Search for the cell housing the specified text and yield its [X, Y] center coordinate. 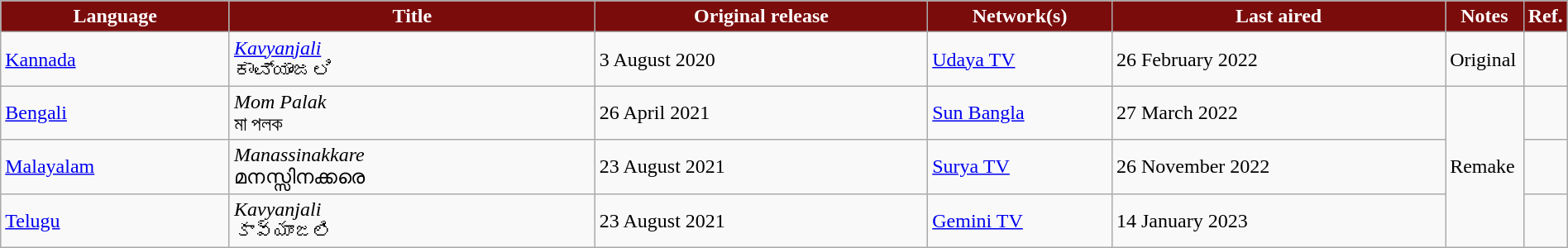
Gemini TV [1021, 220]
Malayalam [116, 167]
Language [116, 17]
3 August 2020 [761, 60]
Notes [1485, 17]
Surya TV [1021, 167]
26 November 2022 [1279, 167]
Network(s) [1021, 17]
Original release [761, 17]
Last aired [1279, 17]
Remake [1485, 167]
26 February 2022 [1279, 60]
14 January 2023 [1279, 220]
27 March 2022 [1279, 112]
Telugu [116, 220]
Bengali [116, 112]
Original [1485, 60]
Title [412, 17]
Kavyanjali ಕಾವ್ಯಾಂಜಲಿ [412, 60]
Manassinakkare മനസ്സിനക്കരെ [412, 167]
Ref. [1545, 17]
Kavyanjali కావ్యాంజలి [412, 220]
26 April 2021 [761, 112]
Kannada [116, 60]
Mom Palak মা পলক [412, 112]
Udaya TV [1021, 60]
Sun Bangla [1021, 112]
